Capture the cell that displays the provided text and extract its (x, y) central coordinate. 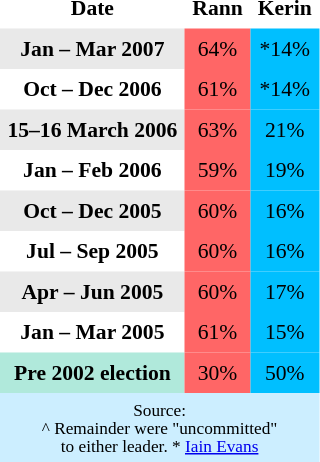
15% (284, 332)
Oct – Dec 2006 (92, 89)
Apr – Jun 2005 (92, 291)
Jan – Feb 2006 (92, 170)
Jan – Mar 2005 (92, 332)
Jul – Sep 2005 (92, 251)
15–16 March 2006 (92, 129)
Oct – Dec 2005 (92, 210)
63% (218, 129)
50% (284, 372)
19% (284, 170)
64% (218, 48)
Jan – Mar 2007 (92, 48)
59% (218, 170)
30% (218, 372)
21% (284, 129)
Source: ^ Remainder were "uncommitted"to either leader. * Iain Evans (160, 428)
Pre 2002 election (92, 372)
17% (284, 291)
